Pinpoint the cell where the given text exists, returning its (X, Y) midpoint coordinate. 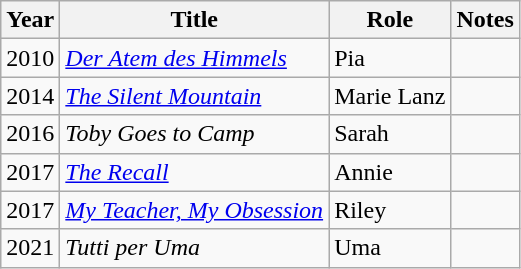
Notes (485, 20)
Uma (390, 248)
Title (194, 20)
Tutti per Uma (194, 248)
Marie Lanz (390, 96)
The Recall (194, 172)
Der Atem des Himmels (194, 58)
Pia (390, 58)
2016 (30, 134)
Sarah (390, 134)
Riley (390, 210)
Toby Goes to Camp (194, 134)
2021 (30, 248)
Role (390, 20)
My Teacher, My Obsession (194, 210)
Year (30, 20)
2010 (30, 58)
The Silent Mountain (194, 96)
Annie (390, 172)
2014 (30, 96)
